Pinpoint the cell where the given text exists, returning its (X, Y) midpoint coordinate. 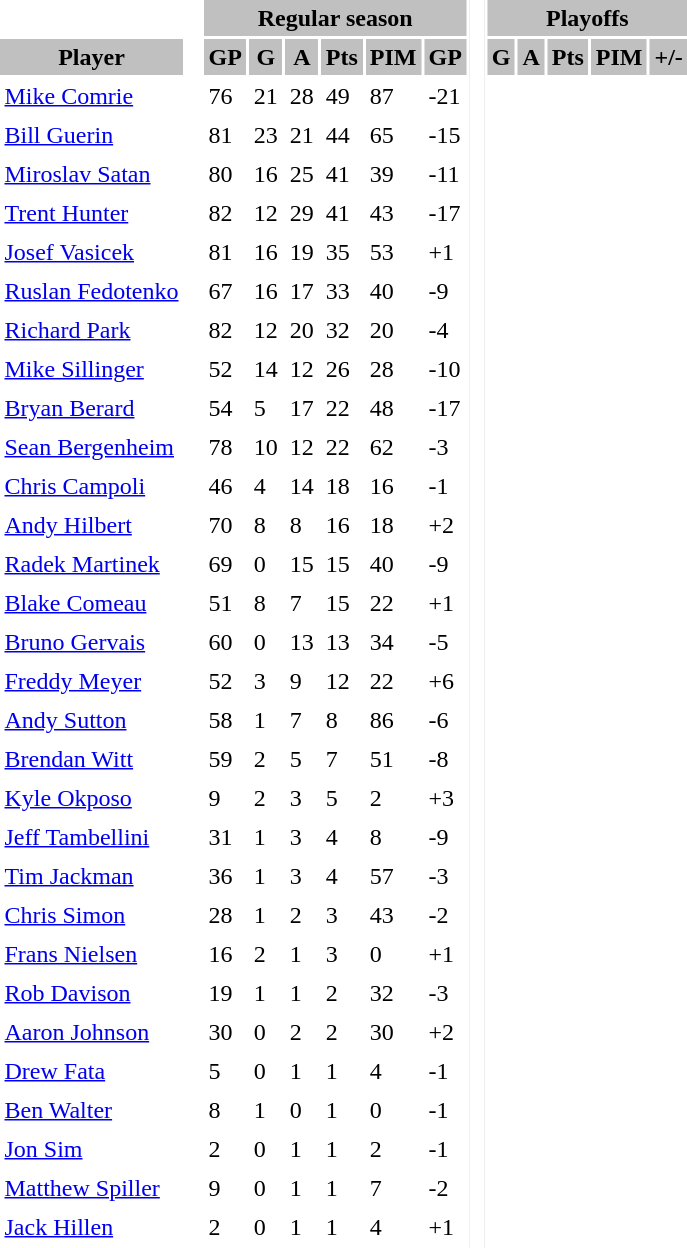
36 (225, 876)
60 (225, 642)
Bill Guerin (92, 135)
-6 (445, 720)
Aaron Johnson (92, 1032)
Jon Sim (92, 1149)
-8 (445, 759)
86 (393, 720)
46 (225, 486)
57 (393, 876)
26 (342, 369)
59 (225, 759)
Andy Sutton (92, 720)
35 (342, 252)
69 (225, 564)
+6 (445, 681)
Freddy Meyer (92, 681)
Frans Nielsen (92, 954)
Drew Fata (92, 1071)
23 (266, 135)
Rob Davison (92, 993)
39 (393, 174)
Trent Hunter (92, 213)
Player (92, 57)
Mike Comrie (92, 96)
Jeff Tambellini (92, 837)
+3 (445, 798)
Ruslan Fedotenko (92, 291)
Playoffs (587, 18)
Radek Martinek (92, 564)
Blake Comeau (92, 603)
Ben Walter (92, 1110)
Chris Simon (92, 915)
65 (393, 135)
+/- (668, 57)
29 (302, 213)
58 (225, 720)
Regular season (335, 18)
-11 (445, 174)
Brendan Witt (92, 759)
Mike Sillinger (92, 369)
87 (393, 96)
-10 (445, 369)
25 (302, 174)
80 (225, 174)
Tim Jackman (92, 876)
Bryan Berard (92, 408)
Richard Park (92, 330)
-21 (445, 96)
49 (342, 96)
Chris Campoli (92, 486)
33 (342, 291)
48 (393, 408)
78 (225, 447)
70 (225, 525)
34 (393, 642)
Matthew Spiller (92, 1188)
-15 (445, 135)
-4 (445, 330)
53 (393, 252)
Kyle Okposo (92, 798)
44 (342, 135)
Sean Bergenheim (92, 447)
Bruno Gervais (92, 642)
Jack Hillen (92, 1227)
Josef Vasicek (92, 252)
62 (393, 447)
54 (225, 408)
Andy Hilbert (92, 525)
-5 (445, 642)
31 (225, 837)
76 (225, 96)
10 (266, 447)
Miroslav Satan (92, 174)
67 (225, 291)
